From the cell containing the given text, extract its center point as (x, y) coordinate. 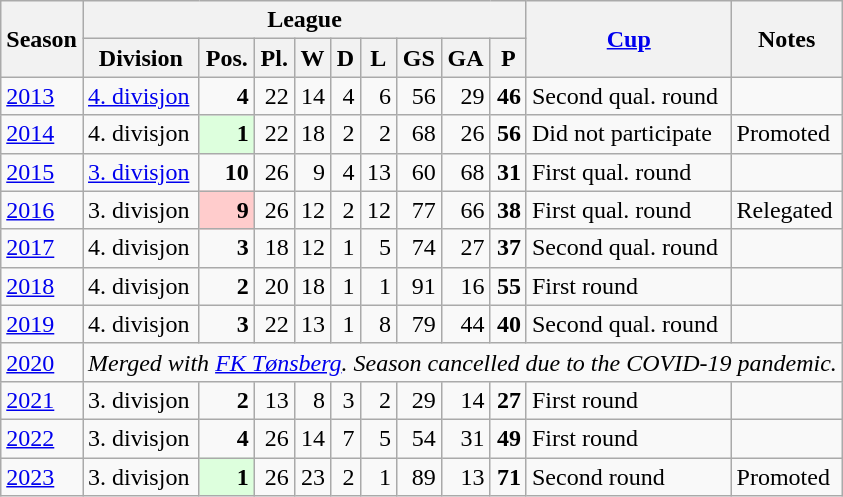
49 (508, 438)
2018 (42, 286)
7 (346, 438)
Division (140, 58)
2014 (42, 134)
46 (508, 96)
P (508, 58)
2016 (42, 210)
2020 (42, 362)
2019 (42, 324)
66 (466, 210)
91 (418, 286)
League (304, 20)
37 (508, 248)
6 (378, 96)
2015 (42, 172)
44 (466, 324)
89 (418, 477)
16 (466, 286)
Cup (628, 39)
Relegated (786, 210)
D (346, 58)
54 (418, 438)
38 (508, 210)
Merged with FK Tønsberg. Season cancelled due to the COVID-19 pandemic. (462, 362)
2013 (42, 96)
GA (466, 58)
Second round (628, 477)
Pos. (226, 58)
L (378, 58)
60 (418, 172)
GS (418, 58)
2021 (42, 400)
71 (508, 477)
Pl. (274, 58)
2022 (42, 438)
Season (42, 39)
23 (312, 477)
77 (418, 210)
2017 (42, 248)
20 (274, 286)
40 (508, 324)
2023 (42, 477)
79 (418, 324)
Did not participate (628, 134)
Notes (786, 39)
10 (226, 172)
W (312, 58)
74 (418, 248)
55 (508, 286)
